Provide the [X, Y] coordinate of the cell's center where the given text is located.  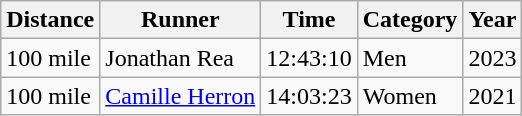
Jonathan Rea [180, 58]
Distance [50, 20]
Camille Herron [180, 96]
12:43:10 [309, 58]
Time [309, 20]
14:03:23 [309, 96]
Category [410, 20]
Runner [180, 20]
Year [492, 20]
Men [410, 58]
2021 [492, 96]
Women [410, 96]
2023 [492, 58]
